Determine the [X, Y] coordinate at the center of the cell enclosing the given text.  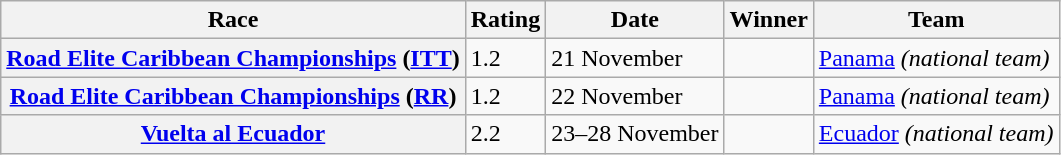
22 November [635, 96]
Date [635, 20]
Road Elite Caribbean Championships (RR) [234, 96]
Road Elite Caribbean Championships (ITT) [234, 58]
Ecuador (national team) [936, 134]
Race [234, 20]
2.2 [505, 134]
Rating [505, 20]
23–28 November [635, 134]
Vuelta al Ecuador [234, 134]
Winner [768, 20]
Team [936, 20]
21 November [635, 58]
